Determine the (X, Y) coordinate at the center of the cell enclosing the given text.  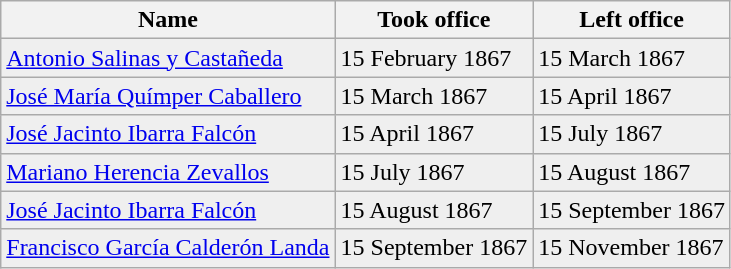
Antonio Salinas y Castañeda (168, 58)
15 February 1867 (434, 58)
15 November 1867 (632, 248)
Left office (632, 20)
Francisco García Calderón Landa (168, 248)
Name (168, 20)
Took office (434, 20)
Mariano Herencia Zevallos (168, 172)
José María Químper Caballero (168, 96)
